Determine the (X, Y) coordinate at the center of the cell enclosing the given text.  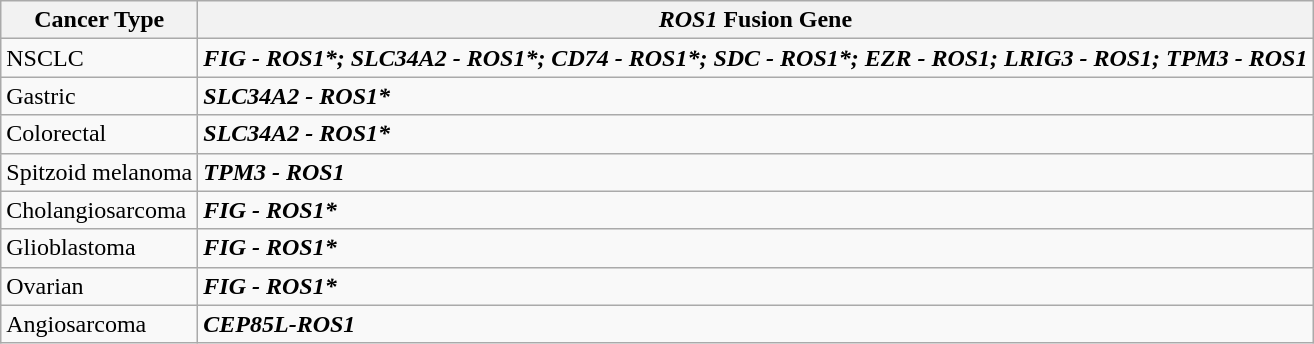
CEP85L-ROS1 (756, 324)
Spitzoid melanoma (100, 172)
Cholangiosarcoma (100, 210)
Glioblastoma (100, 248)
Ovarian (100, 286)
NSCLC (100, 58)
Cancer Type (100, 20)
Gastric (100, 96)
FIG - ROS1*; SLC34A2 - ROS1*; CD74 - ROS1*; SDC - ROS1*; EZR - ROS1; LRIG3 - ROS1; TPM3 - ROS1 (756, 58)
Colorectal (100, 134)
TPM3 - ROS1 (756, 172)
Angiosarcoma (100, 324)
ROS1 Fusion Gene (756, 20)
